Find where the given text appears and provide that cell's center as [X, Y] coordinate. 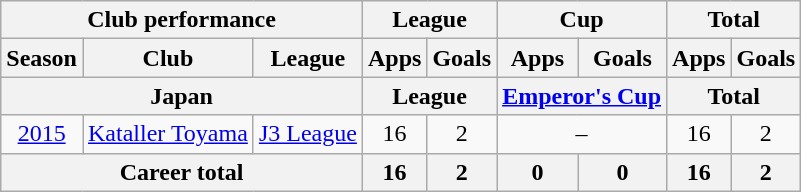
Career total [182, 172]
Japan [182, 96]
J3 League [308, 134]
Club performance [182, 20]
– [582, 134]
Emperor's Cup [582, 96]
2015 [42, 134]
Cup [582, 20]
Season [42, 58]
Club [168, 58]
Kataller Toyama [168, 134]
